Search for the cell housing the specified text and yield its [X, Y] center coordinate. 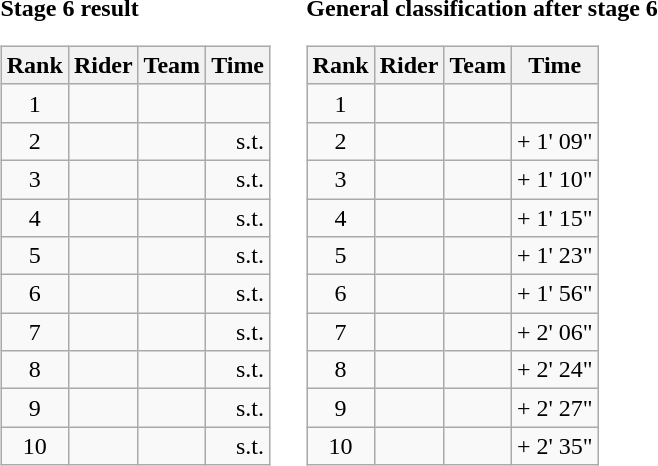
+ 2' 06" [554, 332]
+ 1' 56" [554, 294]
+ 1' 23" [554, 256]
+ 2' 35" [554, 446]
+ 1' 09" [554, 141]
+ 1' 10" [554, 179]
+ 2' 27" [554, 408]
+ 1' 15" [554, 217]
+ 2' 24" [554, 370]
